Return (X, Y) of the center of cell containing provided text 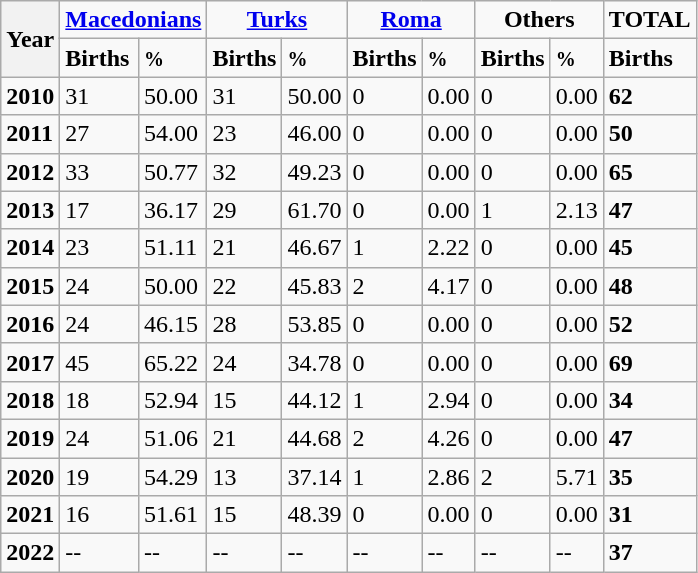
37 (650, 553)
4.17 (448, 286)
Year (30, 39)
TOTAL (650, 20)
2.13 (576, 210)
2.94 (448, 400)
44.68 (314, 438)
54.00 (173, 134)
46.67 (314, 248)
2017 (30, 362)
2021 (30, 515)
Others (539, 20)
54.29 (173, 477)
52.94 (173, 400)
22 (244, 286)
52 (650, 324)
29 (244, 210)
51.11 (173, 248)
2022 (30, 553)
62 (650, 96)
46.15 (173, 324)
36.17 (173, 210)
2013 (30, 210)
46.00 (314, 134)
2018 (30, 400)
Roma (411, 20)
69 (650, 362)
19 (100, 477)
17 (100, 210)
2011 (30, 134)
2020 (30, 477)
50.77 (173, 172)
2015 (30, 286)
2014 (30, 248)
18 (100, 400)
48.39 (314, 515)
65 (650, 172)
35 (650, 477)
61.70 (314, 210)
33 (100, 172)
32 (244, 172)
Turks (277, 20)
2012 (30, 172)
2010 (30, 96)
49.23 (314, 172)
4.26 (448, 438)
37.14 (314, 477)
65.22 (173, 362)
5.71 (576, 477)
2.22 (448, 248)
53.85 (314, 324)
51.06 (173, 438)
16 (100, 515)
50 (650, 134)
27 (100, 134)
28 (244, 324)
2016 (30, 324)
34.78 (314, 362)
34 (650, 400)
44.12 (314, 400)
2.86 (448, 477)
13 (244, 477)
48 (650, 286)
45.83 (314, 286)
51.61 (173, 515)
Macedonians (134, 20)
2019 (30, 438)
